Identify which cell holds the provided text, then report its [x, y] central coordinate. 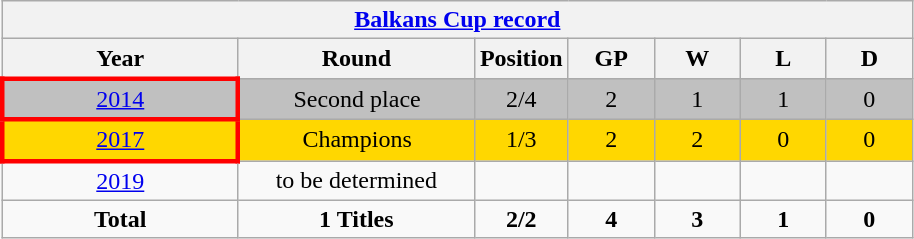
Round [356, 59]
1 Titles [356, 219]
Second place [356, 98]
Position [521, 59]
GP [611, 59]
Champions [356, 140]
2017 [120, 140]
1/3 [521, 140]
D [869, 59]
2019 [120, 180]
2014 [120, 98]
3 [697, 219]
4 [611, 219]
to be determined [356, 180]
2/2 [521, 219]
Total [120, 219]
W [697, 59]
Balkans Cup record [457, 20]
2/4 [521, 98]
L [783, 59]
Year [120, 59]
